Return [X, Y] of the center of cell containing provided text 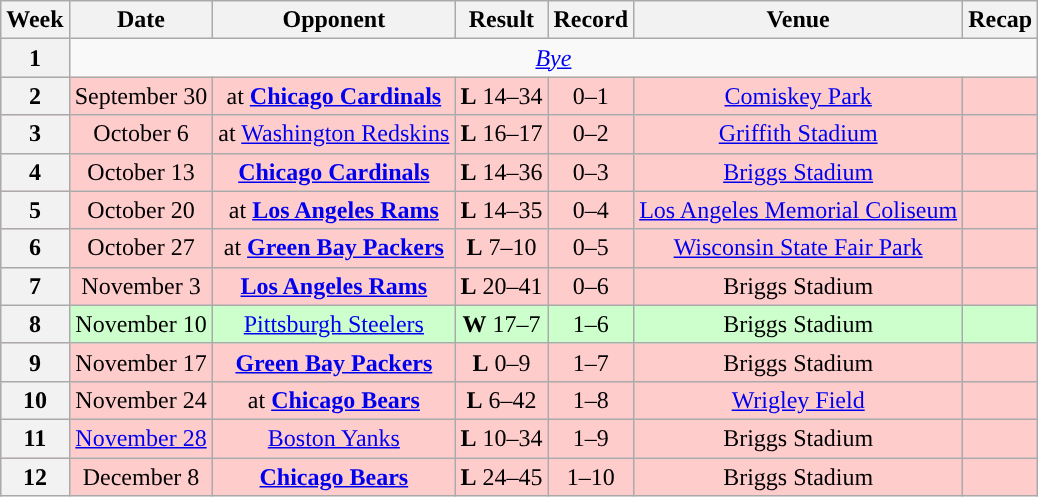
L 7–10 [502, 248]
Boston Yanks [334, 438]
L 14–36 [502, 172]
November 17 [141, 362]
10 [35, 400]
8 [35, 324]
Recap [1000, 20]
October 27 [141, 248]
12 [35, 477]
2 [35, 96]
Chicago Bears [334, 477]
L 24–45 [502, 477]
at Chicago Cardinals [334, 96]
at Los Angeles Rams [334, 210]
at Washington Redskins [334, 134]
October 6 [141, 134]
0–3 [591, 172]
November 28 [141, 438]
November 24 [141, 400]
W 17–7 [502, 324]
7 [35, 286]
Wisconsin State Fair Park [798, 248]
0–6 [591, 286]
Result [502, 20]
October 20 [141, 210]
1–8 [591, 400]
Week [35, 20]
L 14–34 [502, 96]
Comiskey Park [798, 96]
Los Angeles Memorial Coliseum [798, 210]
3 [35, 134]
September 30 [141, 96]
0–2 [591, 134]
4 [35, 172]
Opponent [334, 20]
Bye [554, 58]
0–5 [591, 248]
Los Angeles Rams [334, 286]
Griffith Stadium [798, 134]
at Chicago Bears [334, 400]
Wrigley Field [798, 400]
Venue [798, 20]
L 6–42 [502, 400]
at Green Bay Packers [334, 248]
L 0–9 [502, 362]
9 [35, 362]
Green Bay Packers [334, 362]
0–1 [591, 96]
October 13 [141, 172]
1–7 [591, 362]
1–6 [591, 324]
11 [35, 438]
December 8 [141, 477]
L 10–34 [502, 438]
1–10 [591, 477]
1 [35, 58]
November 10 [141, 324]
L 14–35 [502, 210]
Date [141, 20]
L 16–17 [502, 134]
Chicago Cardinals [334, 172]
1–9 [591, 438]
0–4 [591, 210]
5 [35, 210]
L 20–41 [502, 286]
6 [35, 248]
Record [591, 20]
Pittsburgh Steelers [334, 324]
November 3 [141, 286]
